Find where the given text appears and provide that cell's center as [X, Y] coordinate. 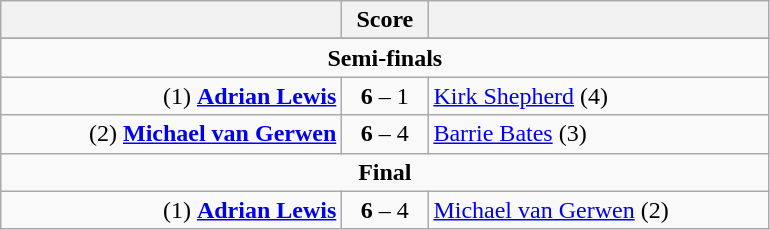
6 – 1 [385, 96]
(2) Michael van Gerwen [172, 134]
Michael van Gerwen (2) [598, 210]
Final [385, 172]
Barrie Bates (3) [598, 134]
Kirk Shepherd (4) [598, 96]
Score [385, 20]
Semi-finals [385, 58]
